Identify which cell holds the provided text, then report its (X, Y) central coordinate. 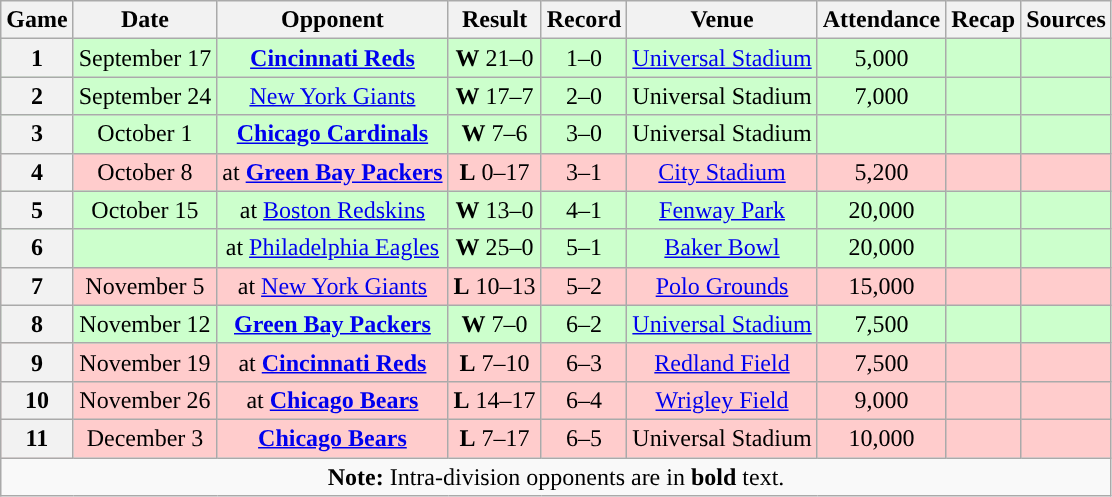
W 7–0 (494, 324)
Sources (1066, 20)
4 (37, 172)
6–3 (584, 362)
L 14–17 (494, 400)
9,000 (881, 400)
November 12 (145, 324)
W 25–0 (494, 248)
November 26 (145, 400)
11 (37, 438)
at New York Giants (332, 286)
7 (37, 286)
Record (584, 20)
8 (37, 324)
Venue (722, 20)
6–4 (584, 400)
4–1 (584, 210)
October 15 (145, 210)
at Philadelphia Eagles (332, 248)
7,000 (881, 96)
Recap (984, 20)
Note: Intra-division opponents are in bold text. (556, 477)
City Stadium (722, 172)
Chicago Bears (332, 438)
5 (37, 210)
at Chicago Bears (332, 400)
5,000 (881, 58)
Wrigley Field (722, 400)
Date (145, 20)
3–0 (584, 134)
November 19 (145, 362)
3–1 (584, 172)
9 (37, 362)
Result (494, 20)
Baker Bowl (722, 248)
L 7–10 (494, 362)
November 5 (145, 286)
10 (37, 400)
at Boston Redskins (332, 210)
W 13–0 (494, 210)
2–0 (584, 96)
10,000 (881, 438)
New York Giants (332, 96)
Game (37, 20)
Cincinnati Reds (332, 58)
5,200 (881, 172)
at Green Bay Packers (332, 172)
at Cincinnati Reds (332, 362)
Fenway Park (722, 210)
Green Bay Packers (332, 324)
2 (37, 96)
December 3 (145, 438)
3 (37, 134)
5–2 (584, 286)
Attendance (881, 20)
W 7–6 (494, 134)
1 (37, 58)
15,000 (881, 286)
Chicago Cardinals (332, 134)
W 17–7 (494, 96)
5–1 (584, 248)
September 24 (145, 96)
Redland Field (722, 362)
6–2 (584, 324)
Polo Grounds (722, 286)
L 10–13 (494, 286)
October 1 (145, 134)
W 21–0 (494, 58)
6 (37, 248)
L 0–17 (494, 172)
1–0 (584, 58)
October 8 (145, 172)
Opponent (332, 20)
September 17 (145, 58)
6–5 (584, 438)
L 7–17 (494, 438)
